Output the [X, Y] coordinate of the center of the cell containing the given text.  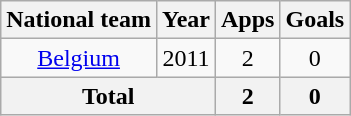
National team [79, 20]
Apps [248, 20]
Goals [315, 20]
2011 [186, 58]
Total [108, 96]
Belgium [79, 58]
Year [186, 20]
